Identify which cell holds the provided text, then report its (X, Y) central coordinate. 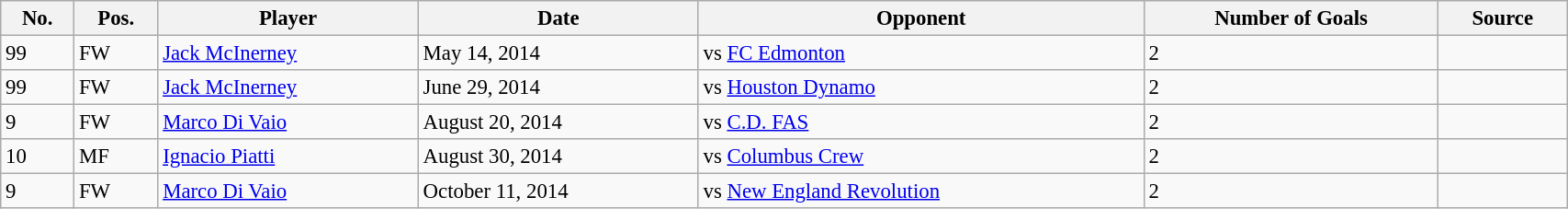
Pos. (116, 18)
October 11, 2014 (558, 192)
Date (558, 18)
vs Houston Dynamo (920, 87)
Number of Goals (1292, 18)
August 30, 2014 (558, 157)
Source (1503, 18)
Player (288, 18)
August 20, 2014 (558, 122)
vs C.D. FAS (920, 122)
June 29, 2014 (558, 87)
Ignacio Piatti (288, 157)
May 14, 2014 (558, 53)
MF (116, 157)
No. (38, 18)
Opponent (920, 18)
10 (38, 157)
vs New England Revolution (920, 192)
vs FC Edmonton (920, 53)
vs Columbus Crew (920, 157)
